From the cell containing the given text, extract its center point as (X, Y) coordinate. 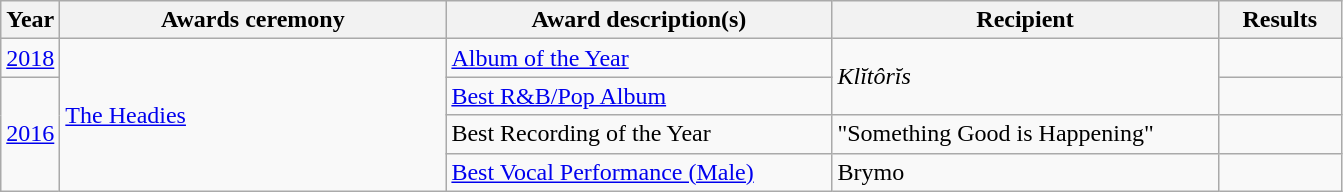
Awards ceremony (253, 20)
"Something Good is Happening" (1025, 134)
Results (1280, 20)
The Headies (253, 115)
Klĭtôrĭs (1025, 77)
Award description(s) (639, 20)
Best Recording of the Year (639, 134)
Best R&B/Pop Album (639, 96)
Brymo (1025, 172)
2018 (30, 58)
Best Vocal Performance (Male) (639, 172)
Album of the Year (639, 58)
2016 (30, 134)
Year (30, 20)
Recipient (1025, 20)
